Capture the cell that displays the provided text and extract its [x, y] central coordinate. 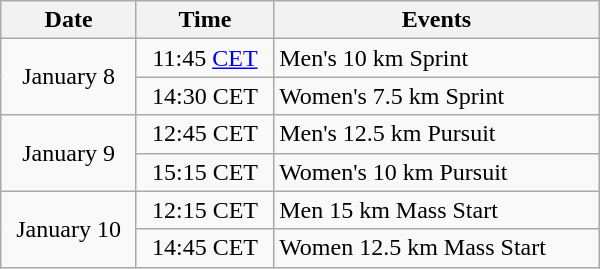
12:15 CET [204, 210]
Women's 10 km Pursuit [437, 172]
11:45 CET [204, 58]
Women 12.5 km Mass Start [437, 248]
14:45 CET [204, 248]
January 8 [69, 77]
Time [204, 20]
15:15 CET [204, 172]
Women's 7.5 km Sprint [437, 96]
Men's 10 km Sprint [437, 58]
January 9 [69, 153]
Men's 12.5 km Pursuit [437, 134]
12:45 CET [204, 134]
Date [69, 20]
Events [437, 20]
Men 15 km Mass Start [437, 210]
14:30 CET [204, 96]
January 10 [69, 229]
